Extract the (X, Y) coordinate from the center of the cell holding the provided text.  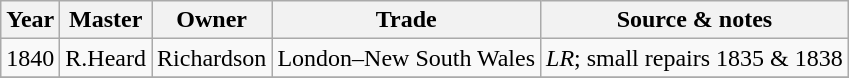
Master (106, 20)
Owner (212, 20)
Richardson (212, 58)
Trade (406, 20)
Year (30, 20)
LR; small repairs 1835 & 1838 (695, 58)
Source & notes (695, 20)
1840 (30, 58)
London–New South Wales (406, 58)
R.Heard (106, 58)
